Detect which cell encompasses the target text, then output its (X, Y) center coordinate. 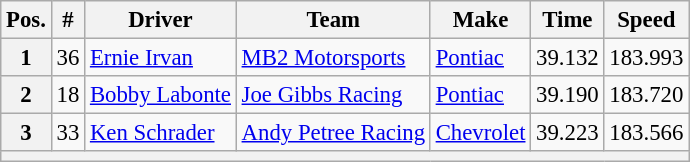
Pos. (26, 20)
Joe Gibbs Racing (333, 95)
36 (68, 58)
Driver (161, 20)
183.720 (646, 95)
1 (26, 58)
Make (480, 20)
Bobby Labonte (161, 95)
183.566 (646, 133)
33 (68, 133)
18 (68, 95)
MB2 Motorsports (333, 58)
Team (333, 20)
3 (26, 133)
Andy Petree Racing (333, 133)
Ken Schrader (161, 133)
2 (26, 95)
39.190 (568, 95)
183.993 (646, 58)
# (68, 20)
39.223 (568, 133)
Chevrolet (480, 133)
Ernie Irvan (161, 58)
Time (568, 20)
Speed (646, 20)
39.132 (568, 58)
